Find where the given text appears and provide that cell's center as [X, Y] coordinate. 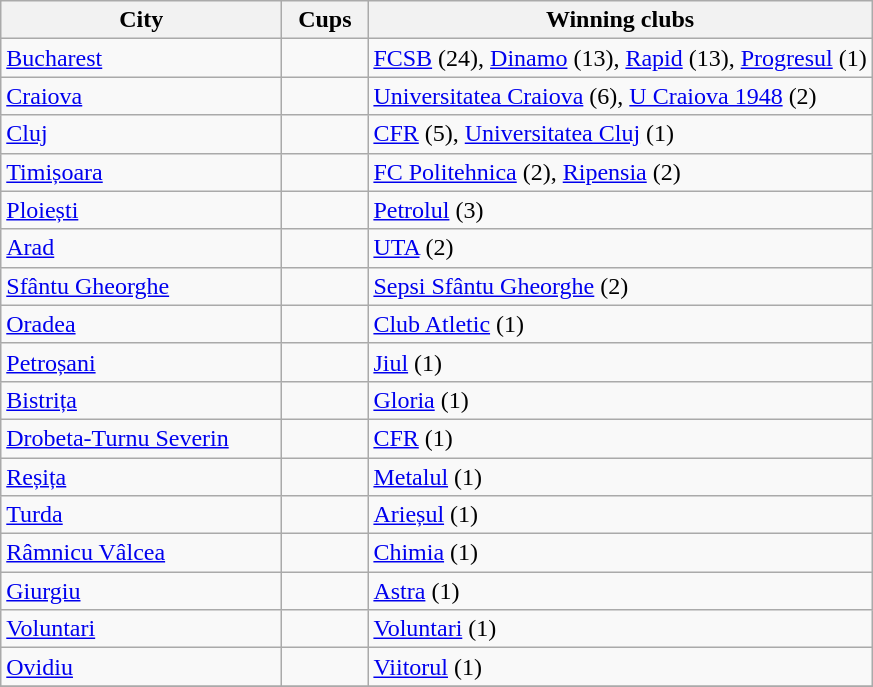
Metalul (1) [620, 477]
Petroșani [142, 362]
Chimia (1) [620, 553]
Craiova [142, 96]
UTA (2) [620, 248]
Viitorul (1) [620, 667]
Drobeta-Turnu Severin [142, 438]
Winning clubs [620, 20]
Cluj [142, 134]
Sfântu Gheorghe [142, 286]
Râmnicu Vâlcea [142, 553]
City [142, 20]
Arad [142, 248]
FCSB (24), Dinamo (13), Rapid (13), Progresul (1) [620, 58]
Sepsi Sfântu Gheorghe (2) [620, 286]
Bistrița [142, 400]
Club Atletic (1) [620, 324]
Turda [142, 515]
Astra (1) [620, 591]
Oradea [142, 324]
Jiul (1) [620, 362]
Gloria (1) [620, 400]
Petrolul (3) [620, 210]
Timișoara [142, 172]
Universitatea Craiova (6), U Craiova 1948 (2) [620, 96]
CFR (1) [620, 438]
Arieșul (1) [620, 515]
Voluntari (1) [620, 629]
Giurgiu [142, 591]
FC Politehnica (2), Ripensia (2) [620, 172]
Bucharest [142, 58]
Reșița [142, 477]
Cups [325, 20]
Ovidiu [142, 667]
Ploiești [142, 210]
Voluntari [142, 629]
CFR (5), Universitatea Cluj (1) [620, 134]
